Extract the (X, Y) coordinate from the center of the cell holding the provided text.  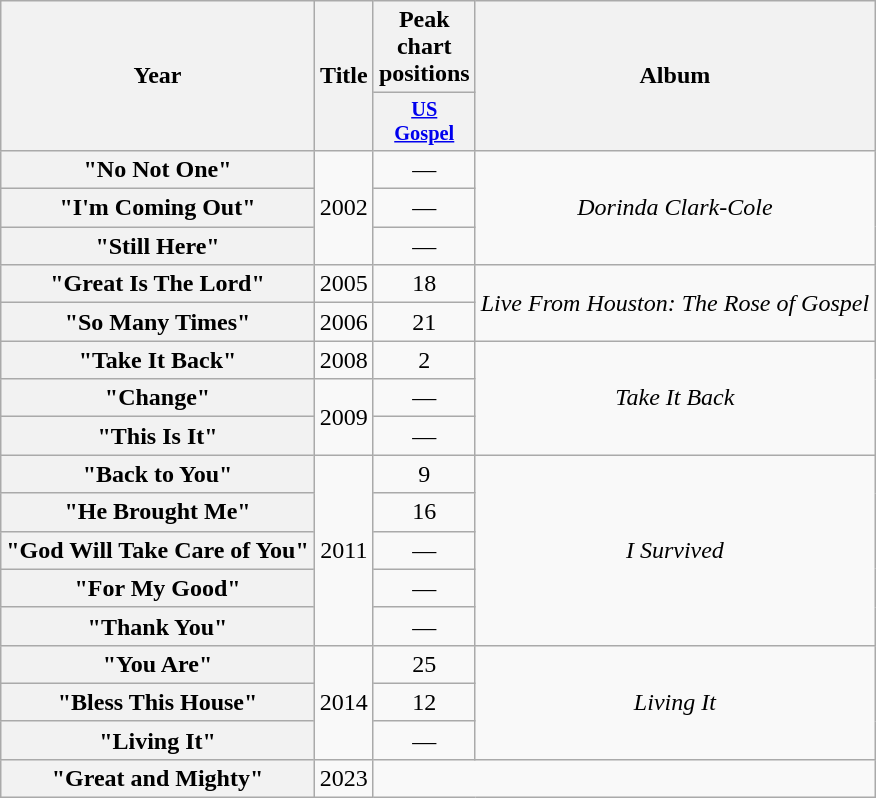
Year (158, 76)
9 (424, 474)
Title (344, 76)
12 (424, 702)
21 (424, 322)
25 (424, 664)
Album (674, 76)
"Bless This House" (158, 702)
"No Not One" (158, 169)
2023 (344, 778)
Living It (674, 702)
"God Will Take Care of You" (158, 550)
"Living It" (158, 740)
2014 (344, 702)
Live From Houston: The Rose of Gospel (674, 303)
2008 (344, 360)
"Great and Mighty" (158, 778)
"Change" (158, 398)
2011 (344, 550)
"Back to You" (158, 474)
"Thank You" (158, 626)
"Take It Back" (158, 360)
Dorinda Clark-Cole (674, 207)
"So Many Times" (158, 322)
"Great Is The Lord" (158, 284)
"For My Good" (158, 588)
Peak chart positions (424, 47)
16 (424, 512)
2005 (344, 284)
"This Is It" (158, 436)
I Survived (674, 550)
2006 (344, 322)
2002 (344, 207)
"Still Here" (158, 246)
"I'm Coming Out" (158, 208)
Take It Back (674, 398)
2 (424, 360)
2009 (344, 417)
"You Are" (158, 664)
USGospel (424, 122)
"He Brought Me" (158, 512)
18 (424, 284)
